Detect which cell encompasses the target text, then output its [X, Y] center coordinate. 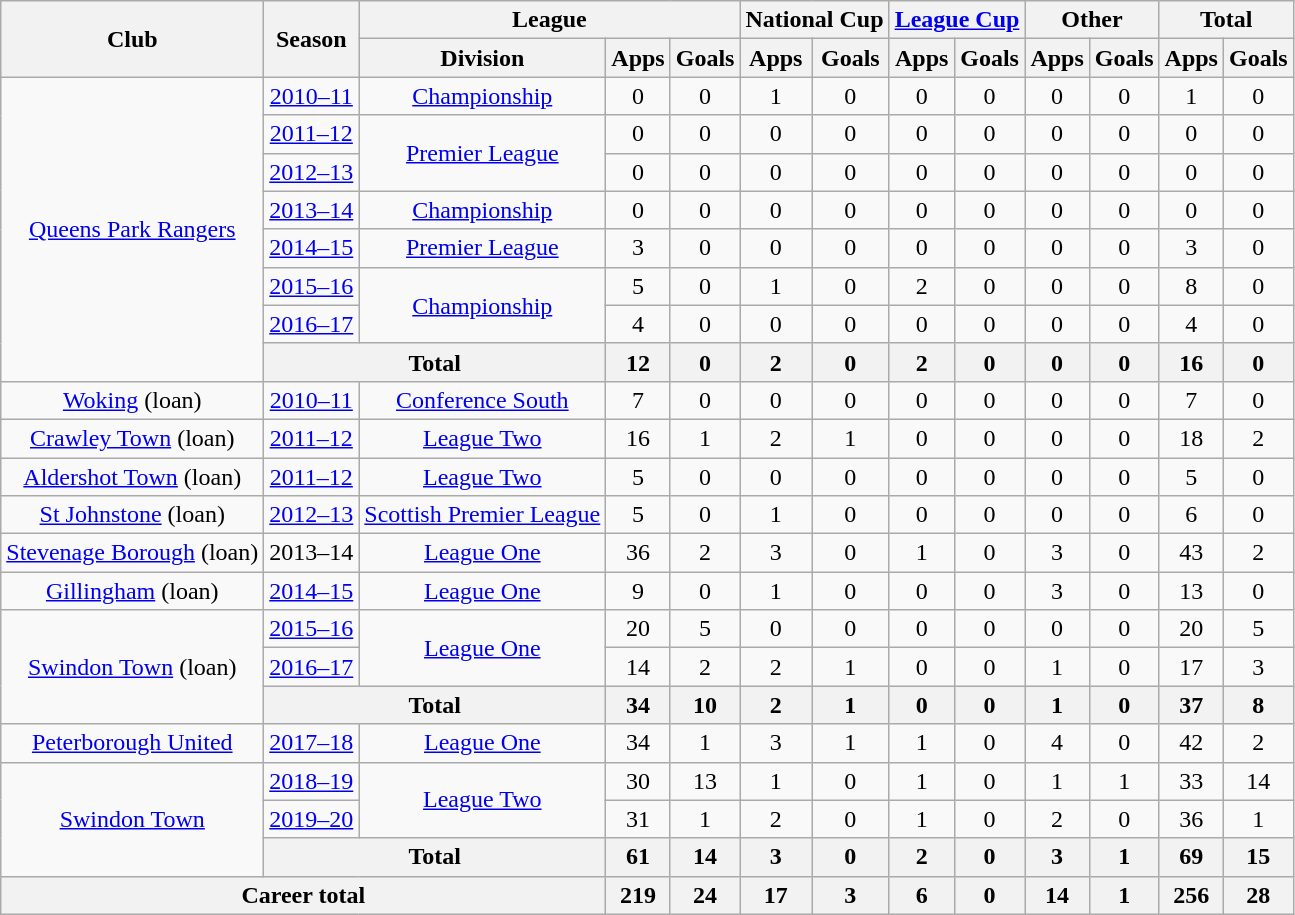
St Johnstone (loan) [132, 515]
28 [1258, 895]
15 [1258, 857]
Stevenage Borough (loan) [132, 553]
National Cup [814, 20]
18 [1191, 438]
Crawley Town (loan) [132, 438]
League [550, 20]
61 [638, 857]
2018–19 [312, 781]
10 [705, 705]
30 [638, 781]
43 [1191, 553]
37 [1191, 705]
256 [1191, 895]
42 [1191, 743]
Swindon Town (loan) [132, 667]
League Cup [957, 20]
Season [312, 39]
Swindon Town [132, 819]
219 [638, 895]
33 [1191, 781]
Woking (loan) [132, 400]
Career total [304, 895]
2017–18 [312, 743]
Scottish Premier League [482, 515]
Queens Park Rangers [132, 229]
9 [638, 591]
31 [638, 819]
12 [638, 362]
24 [705, 895]
2019–20 [312, 819]
Peterborough United [132, 743]
Conference South [482, 400]
69 [1191, 857]
Aldershot Town (loan) [132, 477]
Other [1092, 20]
Gillingham (loan) [132, 591]
Division [482, 58]
Club [132, 39]
